Search for the cell housing the specified text and yield its [x, y] center coordinate. 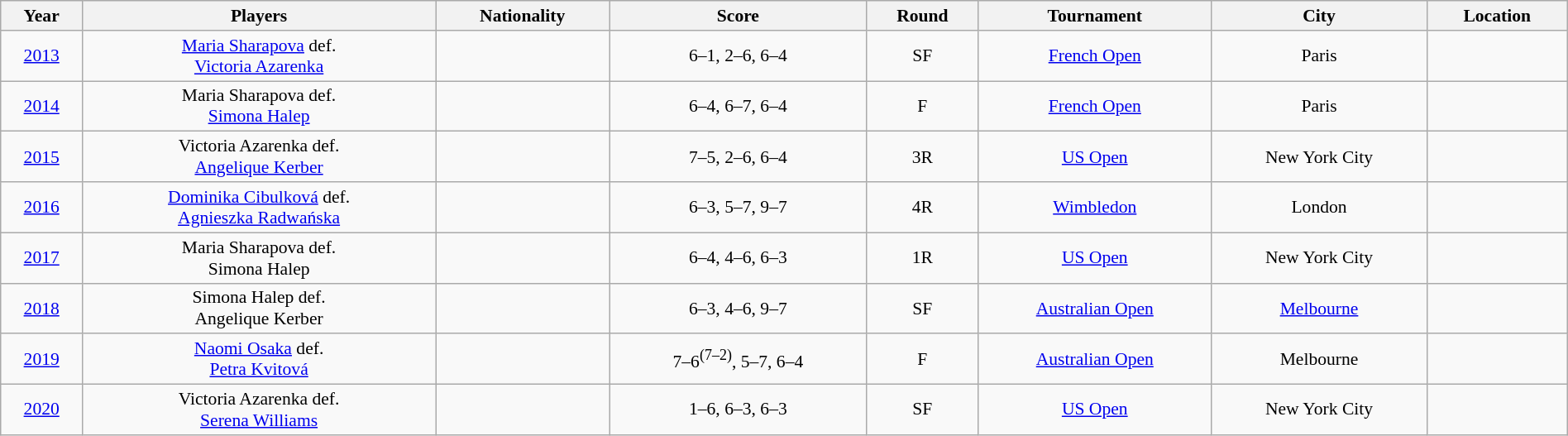
7–6(7–2), 5–7, 6–4 [738, 359]
Victoria Azarenka def. Serena Williams [260, 410]
1–6, 6–3, 6–3 [738, 410]
2019 [41, 359]
Maria Sharapova def. Victoria Azarenka [260, 56]
6–4, 4–6, 6–3 [738, 258]
2016 [41, 207]
Score [738, 16]
2014 [41, 106]
2013 [41, 56]
6–3, 4–6, 9–7 [738, 308]
City [1319, 16]
2017 [41, 258]
2020 [41, 410]
Victoria Azarenka def. Angelique Kerber [260, 157]
Simona Halep def. Angelique Kerber [260, 308]
3R [923, 157]
London [1319, 207]
Players [260, 16]
Round [923, 16]
4R [923, 207]
1R [923, 258]
Nationality [523, 16]
6–1, 2–6, 6–4 [738, 56]
Year [41, 16]
Tournament [1095, 16]
2015 [41, 157]
6–3, 5–7, 9–7 [738, 207]
Wimbledon [1095, 207]
2018 [41, 308]
Naomi Osaka def. Petra Kvitová [260, 359]
6–4, 6–7, 6–4 [738, 106]
7–5, 2–6, 6–4 [738, 157]
Dominika Cibulková def. Agnieszka Radwańska [260, 207]
Location [1497, 16]
